Pinpoint the cell where the given text exists, returning its [X, Y] midpoint coordinate. 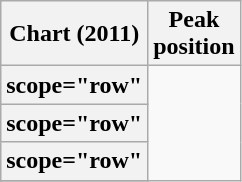
Peakposition [194, 34]
Chart (2011) [74, 34]
